Output the (X, Y) coordinate of the center of the cell containing the given text.  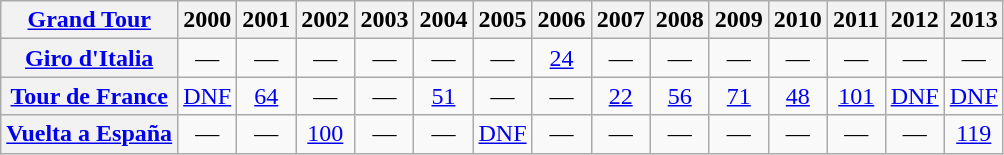
51 (444, 96)
64 (266, 96)
2007 (620, 20)
2012 (914, 20)
Vuelta a España (90, 134)
2000 (208, 20)
2001 (266, 20)
Grand Tour (90, 20)
2008 (680, 20)
2004 (444, 20)
2011 (856, 20)
119 (974, 134)
2002 (326, 20)
100 (326, 134)
24 (562, 58)
2003 (384, 20)
71 (738, 96)
2013 (974, 20)
2010 (798, 20)
Tour de France (90, 96)
56 (680, 96)
22 (620, 96)
Giro d'Italia (90, 58)
101 (856, 96)
2006 (562, 20)
2005 (502, 20)
48 (798, 96)
2009 (738, 20)
